Locate the cell with the specified text and output its (X, Y) center coordinate. 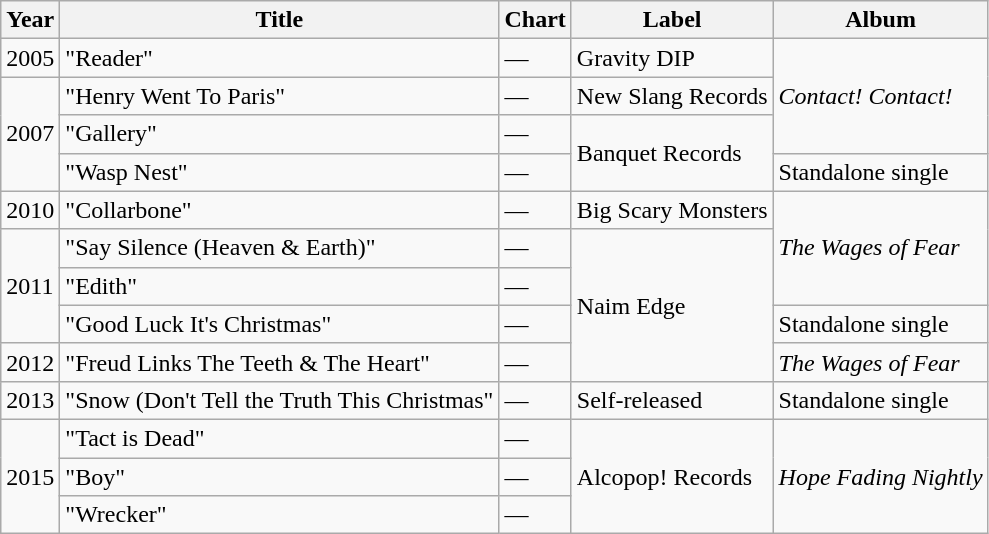
Contact! Contact! (880, 96)
Label (672, 20)
2011 (30, 286)
"Wrecker" (280, 515)
"Edith" (280, 286)
"Boy" (280, 477)
"Snow (Don't Tell the Truth This Christmas" (280, 400)
"Tact is Dead" (280, 438)
"Gallery" (280, 134)
2012 (30, 362)
Album (880, 20)
"Good Luck It's Christmas" (280, 324)
2013 (30, 400)
Self-released (672, 400)
"Reader" (280, 58)
2010 (30, 210)
"Wasp Nest" (280, 172)
Big Scary Monsters (672, 210)
Banquet Records (672, 153)
"Freud Links The Teeth & The Heart" (280, 362)
"Collarbone" (280, 210)
2015 (30, 476)
Alcopop! Records (672, 476)
Year (30, 20)
2005 (30, 58)
"Henry Went To Paris" (280, 96)
Title (280, 20)
Hope Fading Nightly (880, 476)
Chart (535, 20)
"Say Silence (Heaven & Earth)" (280, 248)
Naim Edge (672, 305)
Gravity DIP (672, 58)
2007 (30, 134)
New Slang Records (672, 96)
